Extract the [x, y] coordinate from the center of the cell holding the provided text.  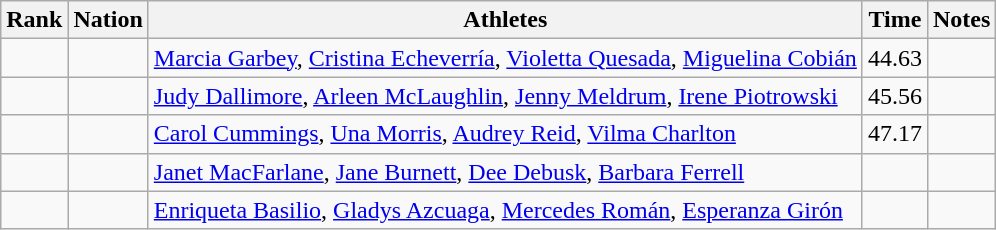
45.56 [894, 96]
Janet MacFarlane, Jane Burnett, Dee Debusk, Barbara Ferrell [505, 172]
Enriqueta Basilio, Gladys Azcuaga, Mercedes Román, Esperanza Girón [505, 210]
Nation [108, 20]
Time [894, 20]
Notes [961, 20]
Judy Dallimore, Arleen McLaughlin, Jenny Meldrum, Irene Piotrowski [505, 96]
Marcia Garbey, Cristina Echeverría, Violetta Quesada, Miguelina Cobián [505, 58]
Carol Cummings, Una Morris, Audrey Reid, Vilma Charlton [505, 134]
Athletes [505, 20]
Rank [34, 20]
47.17 [894, 134]
44.63 [894, 58]
